Capture the cell that displays the provided text and extract its [x, y] central coordinate. 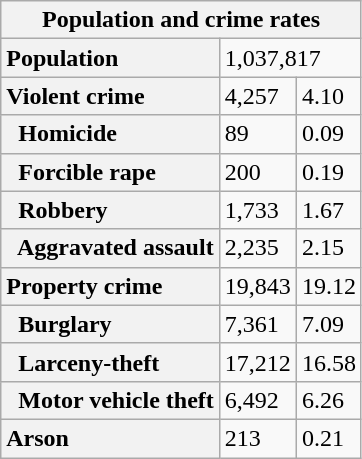
2,235 [258, 248]
Aggravated assault [110, 248]
Population and crime rates [182, 20]
Property crime [110, 286]
0.21 [328, 438]
19.12 [328, 286]
1.67 [328, 210]
Larceny-theft [110, 362]
17,212 [258, 362]
16.58 [328, 362]
19,843 [258, 286]
6.26 [328, 400]
89 [258, 134]
1,037,817 [290, 58]
6,492 [258, 400]
200 [258, 172]
4.10 [328, 96]
Population [110, 58]
Forcible rape [110, 172]
Violent crime [110, 96]
7.09 [328, 324]
2.15 [328, 248]
Homicide [110, 134]
Arson [110, 438]
1,733 [258, 210]
Burglary [110, 324]
0.09 [328, 134]
Motor vehicle theft [110, 400]
0.19 [328, 172]
Robbery [110, 210]
4,257 [258, 96]
7,361 [258, 324]
213 [258, 438]
